Return the [X, Y] coordinate for the center point of the cell that contains the specified text.  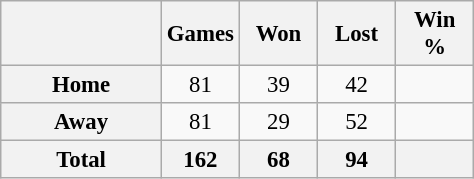
39 [278, 85]
Away [82, 122]
29 [278, 122]
Home [82, 85]
Total [82, 160]
Win % [435, 34]
Won [278, 34]
52 [357, 122]
162 [200, 160]
Lost [357, 34]
Games [200, 34]
94 [357, 160]
42 [357, 85]
68 [278, 160]
